Detect which cell encompasses the target text, then output its (x, y) center coordinate. 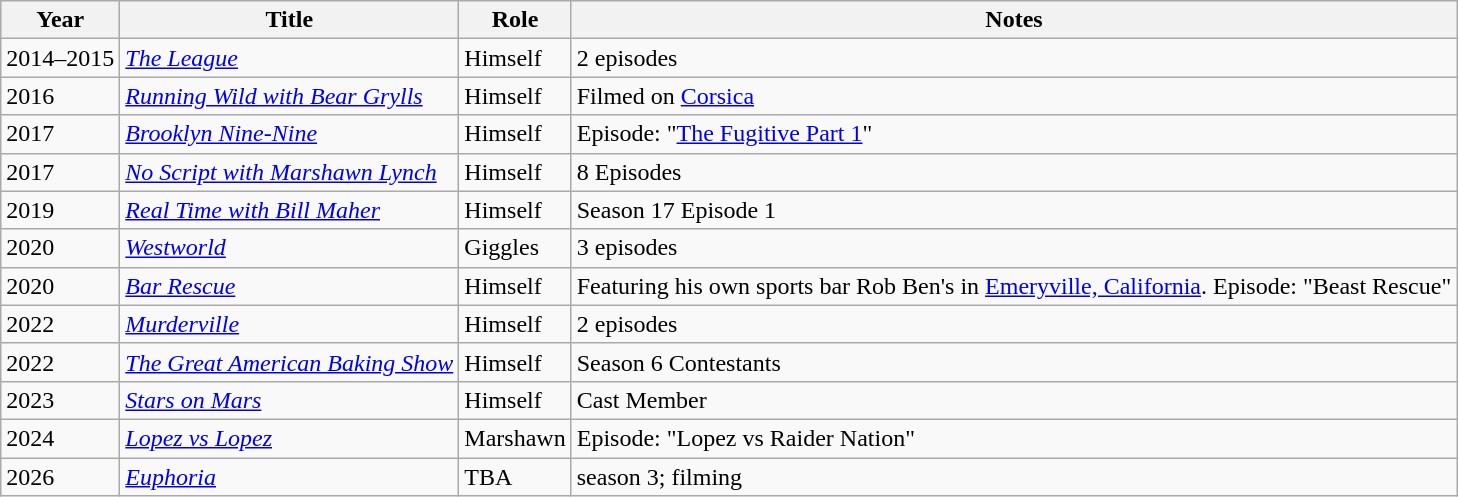
The League (290, 58)
Euphoria (290, 477)
3 episodes (1014, 248)
Lopez vs Lopez (290, 438)
Brooklyn Nine-Nine (290, 134)
Filmed on Corsica (1014, 96)
2016 (60, 96)
Episode: "Lopez vs Raider Nation" (1014, 438)
season 3; filming (1014, 477)
Marshawn (515, 438)
Cast Member (1014, 400)
Title (290, 20)
TBA (515, 477)
No Script with Marshawn Lynch (290, 172)
Notes (1014, 20)
2024 (60, 438)
Bar Rescue (290, 286)
Real Time with Bill Maher (290, 210)
8 Episodes (1014, 172)
Year (60, 20)
2026 (60, 477)
Role (515, 20)
Westworld (290, 248)
The Great American Baking Show (290, 362)
Featuring his own sports bar Rob Ben's in Emeryville, California. Episode: "Beast Rescue" (1014, 286)
Running Wild with Bear Grylls (290, 96)
Season 17 Episode 1 (1014, 210)
2019 (60, 210)
Stars on Mars (290, 400)
2023 (60, 400)
Murderville (290, 324)
2014–2015 (60, 58)
Episode: "The Fugitive Part 1" (1014, 134)
Season 6 Contestants (1014, 362)
Giggles (515, 248)
